Identify which cell holds the provided text, then report its (x, y) central coordinate. 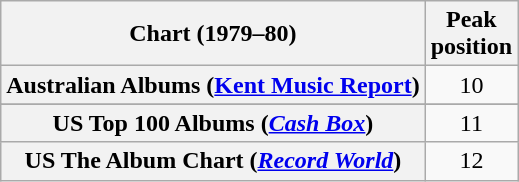
Peakposition (471, 34)
12 (471, 161)
US The Album Chart (Record World) (213, 161)
Chart (1979–80) (213, 34)
US Top 100 Albums (Cash Box) (213, 123)
11 (471, 123)
10 (471, 85)
Australian Albums (Kent Music Report) (213, 85)
